Pinpoint the cell where the given text exists, returning its [X, Y] midpoint coordinate. 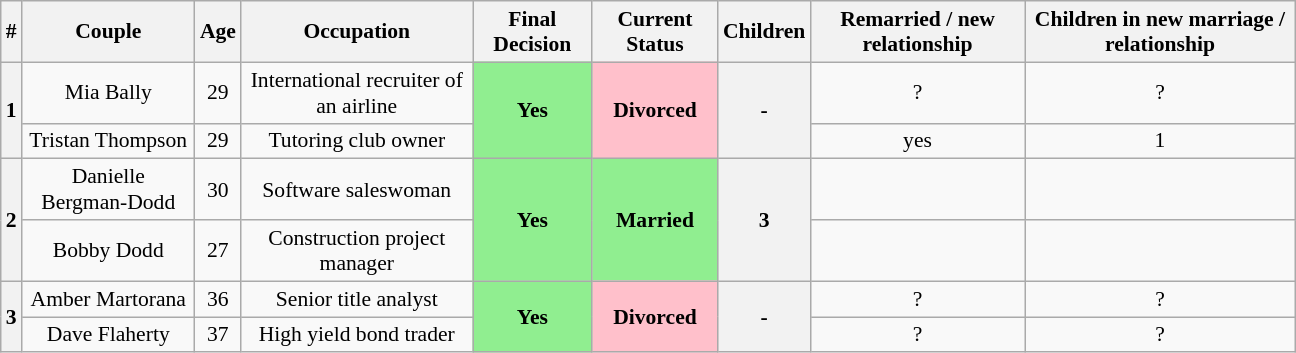
Final Decision [532, 32]
Dave Flaherty [108, 335]
# [12, 32]
Danielle Bergman-Dodd [108, 190]
Children in new marriage / relationship [1160, 32]
Children [764, 32]
Bobby Dodd [108, 250]
Tristan Thompson [108, 141]
Age [218, 32]
Married [655, 220]
Current Status [655, 32]
37 [218, 335]
Amber Martorana [108, 299]
Mia Bally [108, 92]
Software saleswoman [357, 190]
27 [218, 250]
Occupation [357, 32]
Tutoring club owner [357, 141]
36 [218, 299]
30 [218, 190]
International recruiter of an airline [357, 92]
2 [12, 220]
Construction project manager [357, 250]
High yield bond trader [357, 335]
yes [917, 141]
Remarried / new relationship [917, 32]
Couple [108, 32]
Senior title analyst [357, 299]
